Capture the cell that displays the provided text and extract its [X, Y] central coordinate. 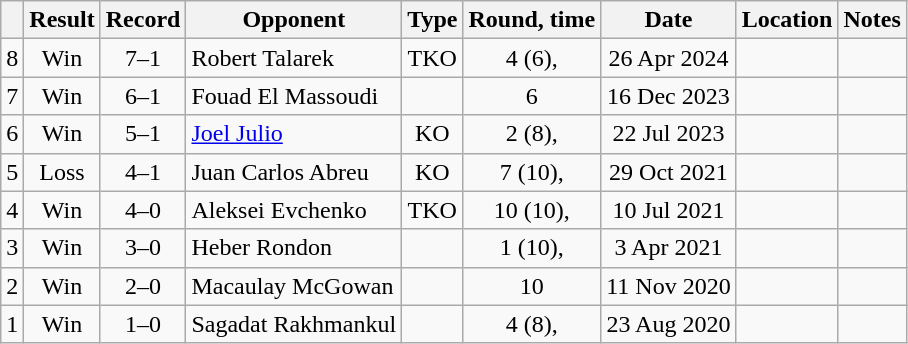
Robert Talarek [294, 58]
Heber Rondon [294, 248]
2–0 [143, 286]
Fouad El Massoudi [294, 96]
Joel Julio [294, 134]
11 Nov 2020 [669, 286]
4–0 [143, 210]
3 [12, 248]
4 [12, 210]
10 (10), [532, 210]
1 (10), [532, 248]
Notes [872, 20]
29 Oct 2021 [669, 172]
10 Jul 2021 [669, 210]
22 Jul 2023 [669, 134]
Macaulay McGowan [294, 286]
6–1 [143, 96]
7 [12, 96]
Record [143, 20]
Date [669, 20]
Result [62, 20]
4–1 [143, 172]
5 [12, 172]
Loss [62, 172]
5–1 [143, 134]
Type [432, 20]
23 Aug 2020 [669, 324]
7 (10), [532, 172]
1 [12, 324]
16 Dec 2023 [669, 96]
4 (8), [532, 324]
4 (6), [532, 58]
10 [532, 286]
Round, time [532, 20]
Sagadat Rakhmankul [294, 324]
1–0 [143, 324]
7–1 [143, 58]
26 Apr 2024 [669, 58]
Juan Carlos Abreu [294, 172]
2 [12, 286]
Opponent [294, 20]
3 Apr 2021 [669, 248]
Aleksei Evchenko [294, 210]
Location [787, 20]
8 [12, 58]
3–0 [143, 248]
2 (8), [532, 134]
